Capture the cell that displays the provided text and extract its [x, y] central coordinate. 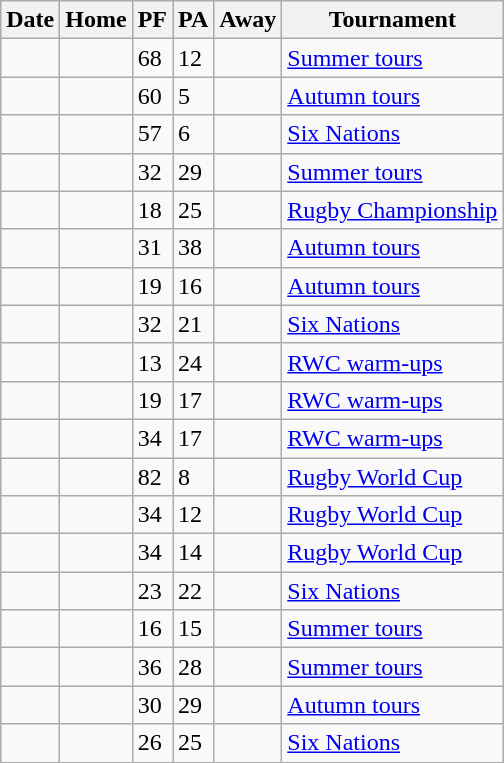
21 [194, 324]
68 [152, 58]
57 [152, 134]
31 [152, 248]
26 [152, 743]
30 [152, 705]
Tournament [392, 20]
60 [152, 96]
28 [194, 667]
15 [194, 629]
36 [152, 667]
24 [194, 362]
6 [194, 134]
23 [152, 591]
8 [194, 477]
5 [194, 96]
Away [248, 20]
Date [30, 20]
13 [152, 362]
PA [194, 20]
Home [96, 20]
22 [194, 591]
PF [152, 20]
Rugby Championship [392, 210]
14 [194, 553]
38 [194, 248]
82 [152, 477]
18 [152, 210]
